Pinpoint the cell where the given text exists, returning its (x, y) midpoint coordinate. 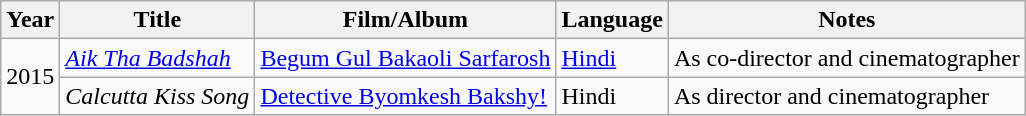
2015 (30, 77)
As co-director and cinematographer (846, 58)
Aik Tha Badshah (158, 58)
Detective Byomkesh Bakshy! (406, 96)
Title (158, 20)
Film/Album (406, 20)
Language (612, 20)
Notes (846, 20)
Calcutta Kiss Song (158, 96)
Begum Gul Bakaoli Sarfarosh (406, 58)
Year (30, 20)
As director and cinematographer (846, 96)
